Locate the cell with the specified text and output its [x, y] center coordinate. 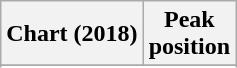
Peak position [189, 34]
Chart (2018) [72, 34]
